For the text-containing cell, return its midpoint in (X, Y) coordinate format. 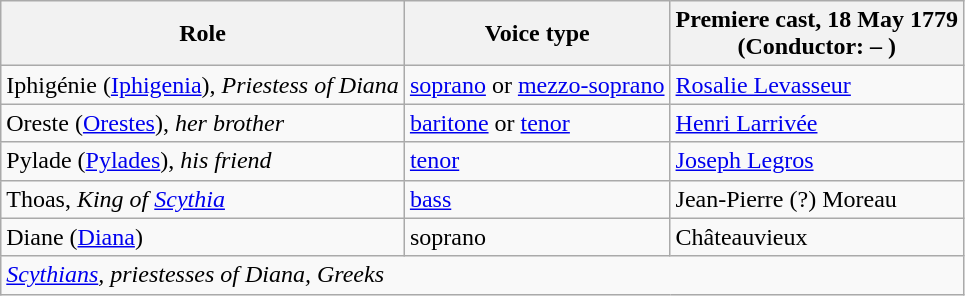
Iphigénie (Iphigenia), Priestess of Diana (203, 85)
Voice type (537, 34)
Rosalie Levasseur (816, 85)
bass (537, 199)
soprano (537, 237)
Role (203, 34)
Jean-Pierre (?) Moreau (816, 199)
Oreste (Orestes), her brother (203, 123)
tenor (537, 161)
Henri Larrivée (816, 123)
Châteauvieux (816, 237)
Premiere cast, 18 May 1779(Conductor: – ) (816, 34)
soprano or mezzo-soprano (537, 85)
Diane (Diana) (203, 237)
Scythians, priestesses of Diana, Greeks (482, 275)
Pylade (Pylades), his friend (203, 161)
Thoas, King of Scythia (203, 199)
baritone or tenor (537, 123)
Joseph Legros (816, 161)
